Detect which cell encompasses the target text, then output its [x, y] center coordinate. 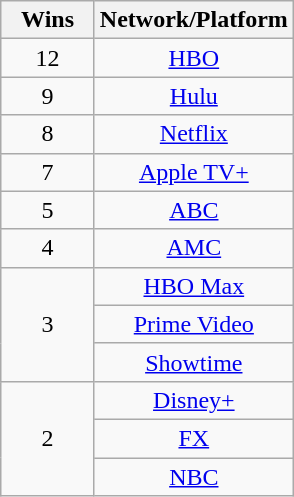
7 [48, 172]
Netflix [194, 134]
NBC [194, 477]
HBO [194, 58]
Prime Video [194, 324]
Network/Platform [194, 20]
Showtime [194, 362]
9 [48, 96]
FX [194, 438]
Wins [48, 20]
Hulu [194, 96]
ABC [194, 210]
Disney+ [194, 400]
5 [48, 210]
3 [48, 324]
AMC [194, 248]
4 [48, 248]
HBO Max [194, 286]
12 [48, 58]
2 [48, 438]
8 [48, 134]
Apple TV+ [194, 172]
